Return (x, y) of the center of cell containing provided text 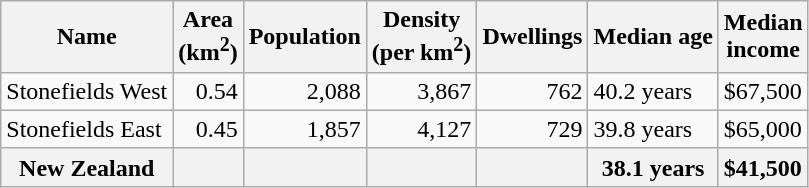
New Zealand (87, 167)
$41,500 (763, 167)
Dwellings (532, 37)
Medianincome (763, 37)
40.2 years (653, 91)
Area(km2) (208, 37)
3,867 (422, 91)
Density(per km2) (422, 37)
Name (87, 37)
4,127 (422, 129)
39.8 years (653, 129)
Stonefields West (87, 91)
762 (532, 91)
2,088 (304, 91)
$67,500 (763, 91)
729 (532, 129)
$65,000 (763, 129)
1,857 (304, 129)
Population (304, 37)
0.45 (208, 129)
Stonefields East (87, 129)
Median age (653, 37)
38.1 years (653, 167)
0.54 (208, 91)
